Find where the given text appears and provide that cell's center as (X, Y) coordinate. 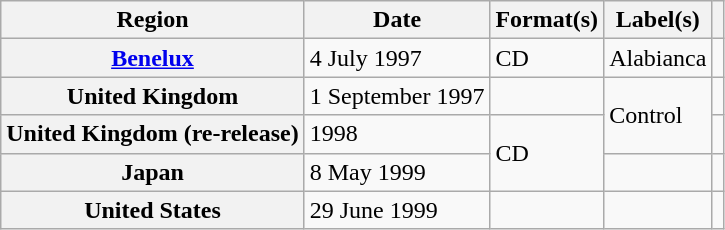
Region (152, 20)
1998 (397, 134)
8 May 1999 (397, 172)
1 September 1997 (397, 96)
4 July 1997 (397, 58)
Control (658, 115)
Format(s) (547, 20)
Date (397, 20)
United Kingdom (re-release) (152, 134)
Benelux (152, 58)
Label(s) (658, 20)
United States (152, 210)
United Kingdom (152, 96)
Alabianca (658, 58)
Japan (152, 172)
29 June 1999 (397, 210)
